From the cell containing the given text, extract its center point as (x, y) coordinate. 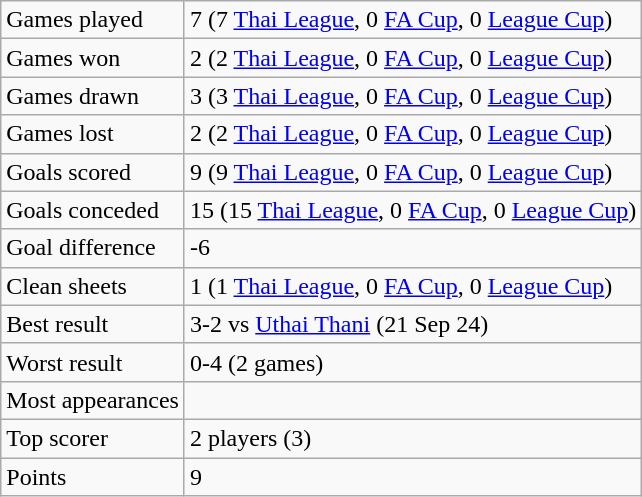
0-4 (2 games) (412, 362)
Games lost (93, 134)
9 (412, 477)
7 (7 Thai League, 0 FA Cup, 0 League Cup) (412, 20)
-6 (412, 248)
2 players (3) (412, 438)
Games won (93, 58)
Worst result (93, 362)
Goal difference (93, 248)
3 (3 Thai League, 0 FA Cup, 0 League Cup) (412, 96)
9 (9 Thai League, 0 FA Cup, 0 League Cup) (412, 172)
Most appearances (93, 400)
Games played (93, 20)
Games drawn (93, 96)
Best result (93, 324)
15 (15 Thai League, 0 FA Cup, 0 League Cup) (412, 210)
Clean sheets (93, 286)
Top scorer (93, 438)
3-2 vs Uthai Thani (21 Sep 24) (412, 324)
Goals conceded (93, 210)
Goals scored (93, 172)
Points (93, 477)
1 (1 Thai League, 0 FA Cup, 0 League Cup) (412, 286)
